Return the [X, Y] coordinate for the center point of the cell that contains the specified text.  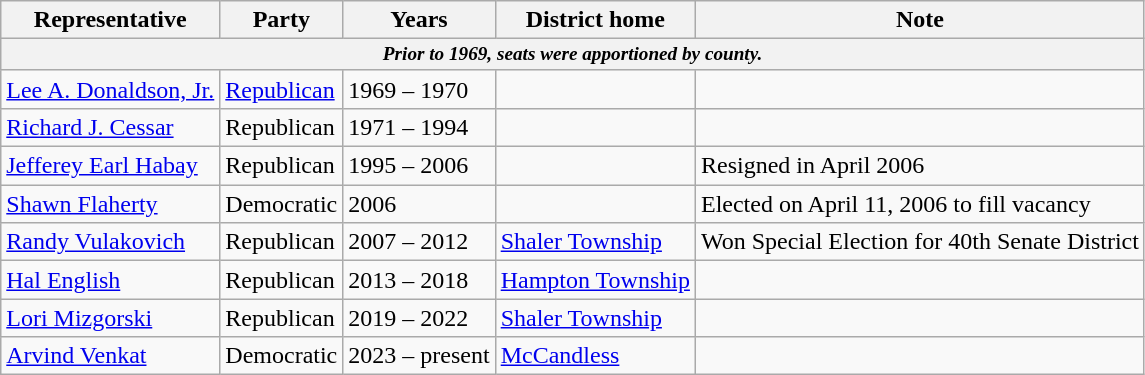
Won Special Election for 40th Senate District [920, 242]
Party [282, 20]
2019 – 2022 [419, 318]
Shawn Flaherty [110, 204]
Prior to 1969, seats were apportioned by county. [573, 55]
1969 – 1970 [419, 89]
Lori Mizgorski [110, 318]
2023 – present [419, 356]
Lee A. Donaldson, Jr. [110, 89]
Richard J. Cessar [110, 128]
1995 – 2006 [419, 166]
Note [920, 20]
Representative [110, 20]
Jefferey Earl Habay [110, 166]
Resigned in April 2006 [920, 166]
1971 – 1994 [419, 128]
Arvind Venkat [110, 356]
McCandless [595, 356]
2007 – 2012 [419, 242]
Elected on April 11, 2006 to fill vacancy [920, 204]
Randy Vulakovich [110, 242]
Years [419, 20]
District home [595, 20]
Hal English [110, 280]
2006 [419, 204]
Hampton Township [595, 280]
2013 – 2018 [419, 280]
